Return (x, y) of the center of cell containing provided text 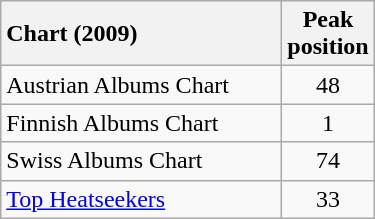
Swiss Albums Chart (142, 161)
Top Heatseekers (142, 199)
Chart (2009) (142, 34)
1 (328, 123)
33 (328, 199)
Austrian Albums Chart (142, 85)
Finnish Albums Chart (142, 123)
74 (328, 161)
Peakposition (328, 34)
48 (328, 85)
